For the text-containing cell, return its midpoint in [x, y] coordinate format. 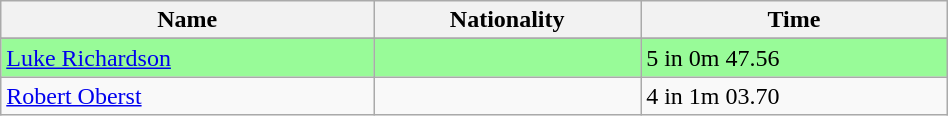
5 in 0m 47.56 [794, 58]
Name [188, 20]
Robert Oberst [188, 96]
4 in 1m 03.70 [794, 96]
Luke Richardson [188, 58]
Time [794, 20]
Nationality [508, 20]
